Determine the [X, Y] coordinate at the center of the cell enclosing the given text.  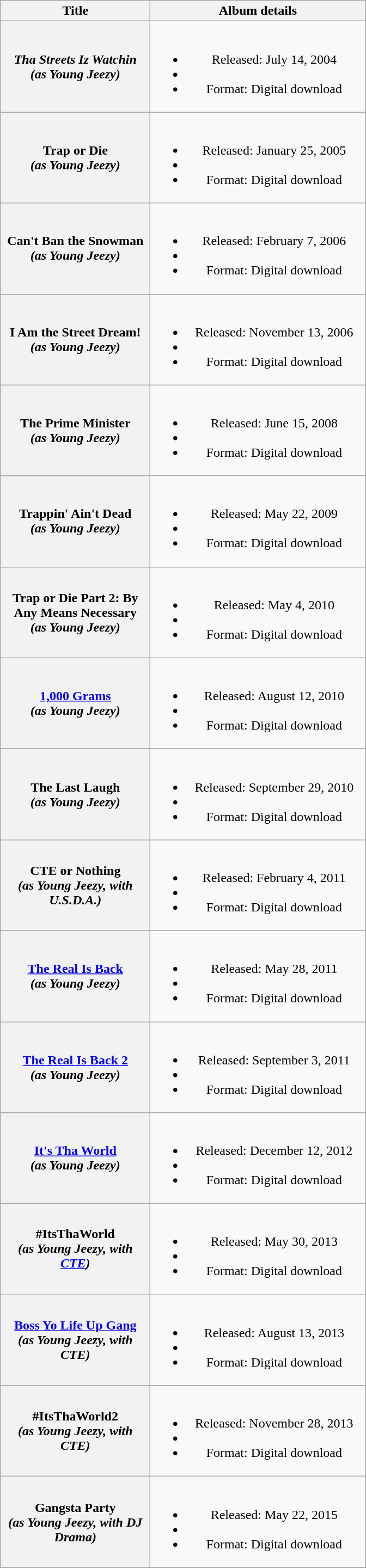
Released: August 13, 2013Format: Digital download [258, 1340]
Released: September 29, 2010Format: Digital download [258, 794]
Album details [258, 11]
Released: February 4, 2011Format: Digital download [258, 885]
The Prime Minister(as Young Jeezy) [75, 430]
Released: May 28, 2011Format: Digital download [258, 976]
Released: May 22, 2009Format: Digital download [258, 522]
I Am the Street Dream!(as Young Jeezy) [75, 340]
Released: January 25, 2005Format: Digital download [258, 158]
The Real Is Back 2(as Young Jeezy) [75, 1067]
Title [75, 11]
The Last Laugh(as Young Jeezy) [75, 794]
Released: November 13, 2006Format: Digital download [258, 340]
Trap or Die Part 2: By Any Means Necessary(as Young Jeezy) [75, 612]
1,000 Grams(as Young Jeezy) [75, 703]
Gangsta Party(as Young Jeezy, with DJ Drama) [75, 1522]
Released: July 14, 2004Format: Digital download [258, 66]
Released: February 7, 2006Format: Digital download [258, 248]
Released: August 12, 2010Format: Digital download [258, 703]
Released: May 22, 2015Format: Digital download [258, 1522]
Released: December 12, 2012Format: Digital download [258, 1159]
The Real Is Back(as Young Jeezy) [75, 976]
Released: September 3, 2011Format: Digital download [258, 1067]
It's Tha World(as Young Jeezy) [75, 1159]
Boss Yo Life Up Gang(as Young Jeezy, with CTE) [75, 1340]
Tha Streets Iz Watchin(as Young Jeezy) [75, 66]
Can't Ban the Snowman(as Young Jeezy) [75, 248]
Released: May 30, 2013Format: Digital download [258, 1249]
Released: May 4, 2010Format: Digital download [258, 612]
CTE or Nothing(as Young Jeezy, with U.S.D.A.) [75, 885]
Released: June 15, 2008Format: Digital download [258, 430]
Released: November 28, 2013Format: Digital download [258, 1431]
Trappin' Ain't Dead(as Young Jeezy) [75, 522]
#ItsThaWorld(as Young Jeezy, with CTE) [75, 1249]
#ItsThaWorld2(as Young Jeezy, with CTE) [75, 1431]
Trap or Die(as Young Jeezy) [75, 158]
